Detect which cell encompasses the target text, then output its [x, y] center coordinate. 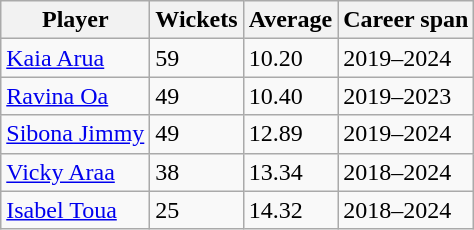
Player [76, 20]
Isabel Toua [76, 210]
25 [196, 210]
Average [290, 20]
Sibona Jimmy [76, 134]
59 [196, 58]
Vicky Araa [76, 172]
12.89 [290, 134]
14.32 [290, 210]
10.40 [290, 96]
2019–2023 [406, 96]
38 [196, 172]
Kaia Arua [76, 58]
10.20 [290, 58]
13.34 [290, 172]
Career span [406, 20]
Wickets [196, 20]
Ravina Oa [76, 96]
